Locate the cell with the specified text and output its [X, Y] center coordinate. 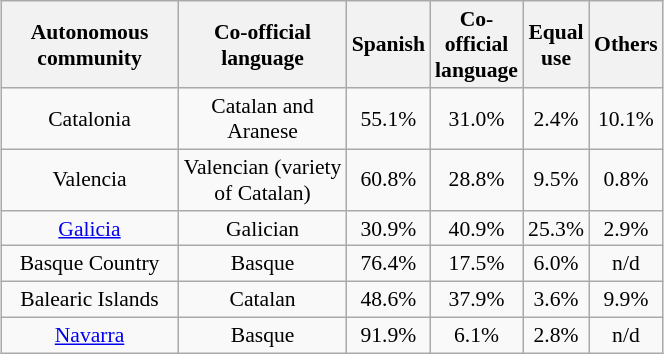
Valencia [90, 180]
25.3% [556, 228]
30.9% [388, 228]
Basque Country [90, 264]
Equal use [556, 44]
Balearic Islands [90, 299]
28.8% [476, 180]
91.9% [388, 335]
Catalonia [90, 118]
9.5% [556, 180]
Others [626, 44]
2.9% [626, 228]
60.8% [388, 180]
40.9% [476, 228]
Catalan and Aranese [262, 118]
Valencian (variety of Catalan) [262, 180]
10.1% [626, 118]
6.0% [556, 264]
2.8% [556, 335]
2.4% [556, 118]
Galician [262, 228]
9.9% [626, 299]
Catalan [262, 299]
3.6% [556, 299]
37.9% [476, 299]
Navarra [90, 335]
55.1% [388, 118]
31.0% [476, 118]
6.1% [476, 335]
17.5% [476, 264]
48.6% [388, 299]
76.4% [388, 264]
Galicia [90, 228]
Spanish [388, 44]
0.8% [626, 180]
Autonomous community [90, 44]
